Provide the [X, Y] coordinate of the cell's center where the given text is located.  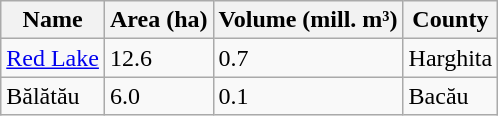
Red Lake [53, 58]
Bacău [450, 96]
Harghita [450, 58]
0.7 [308, 58]
6.0 [158, 96]
Bălătău [53, 96]
Volume (mill. m³) [308, 20]
12.6 [158, 58]
County [450, 20]
Area (ha) [158, 20]
0.1 [308, 96]
Name [53, 20]
